From the cell containing the given text, extract its center point as [X, Y] coordinate. 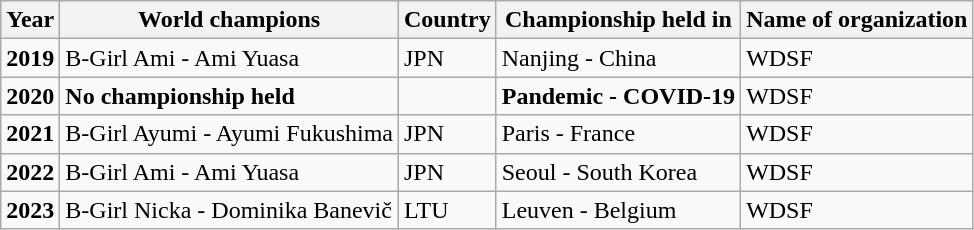
2023 [30, 210]
B-Girl Ayumi - Ayumi Fukushima [230, 134]
Name of organization [857, 20]
2022 [30, 172]
Leuven - Belgium [618, 210]
Seoul - South Korea [618, 172]
2019 [30, 58]
LTU [447, 210]
Nanjing - China [618, 58]
World champions [230, 20]
Championship held in [618, 20]
Paris - France [618, 134]
2020 [30, 96]
Year [30, 20]
No championship held [230, 96]
Pandemic - COVID-19 [618, 96]
Country [447, 20]
B-Girl Nicka - Dominika Banevič [230, 210]
2021 [30, 134]
